Extract the [x, y] coordinate from the center of the cell holding the provided text.  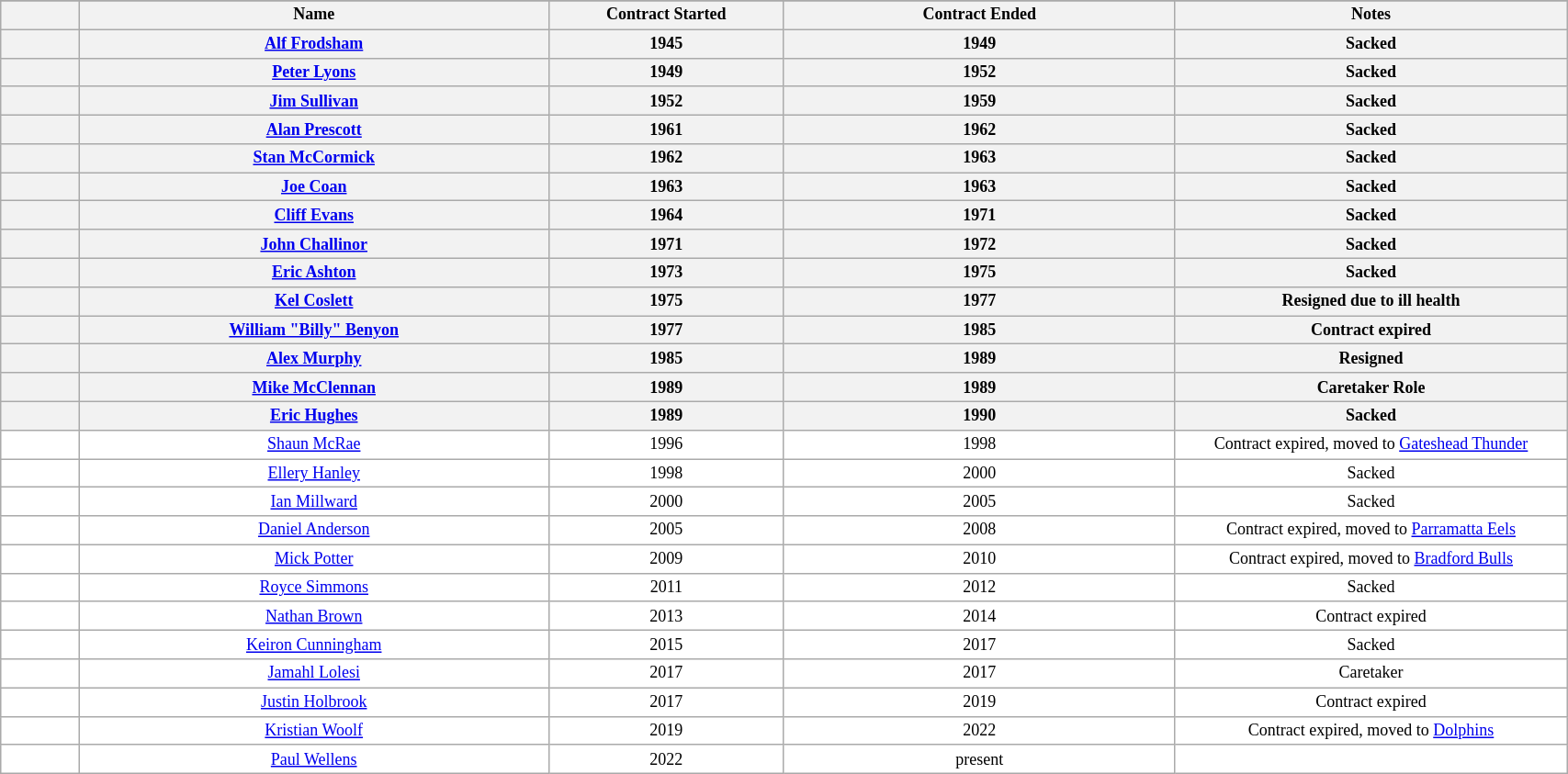
Caretaker Role [1371, 387]
Name [314, 15]
Peter Lyons [314, 72]
2012 [979, 588]
John Challinor [314, 244]
2015 [666, 645]
Alan Prescott [314, 129]
Resigned due to ill health [1371, 301]
Resigned [1371, 358]
Jim Sullivan [314, 101]
Shaun McRae [314, 444]
Kristian Woolf [314, 731]
Contract expired, moved to Gateshead Thunder [1371, 444]
Contract expired, moved to Bradford Bulls [1371, 558]
1996 [666, 444]
Jamahl Lolesi [314, 674]
Mike McClennan [314, 387]
2008 [979, 531]
Cliff Evans [314, 215]
Justin Holbrook [314, 701]
1964 [666, 215]
Eric Hughes [314, 415]
1990 [979, 415]
Daniel Anderson [314, 531]
present [979, 758]
1961 [666, 129]
Eric Ashton [314, 272]
Stan McCormick [314, 158]
2010 [979, 558]
1973 [666, 272]
Joe Coan [314, 187]
Contract Started [666, 15]
Caretaker [1371, 674]
Alex Murphy [314, 358]
2011 [666, 588]
Ian Millward [314, 501]
Kel Coslett [314, 301]
Alf Frodsham [314, 44]
2014 [979, 615]
1972 [979, 244]
Contract expired, moved to Dolphins [1371, 731]
Nathan Brown [314, 615]
Mick Potter [314, 558]
Royce Simmons [314, 588]
1945 [666, 44]
2013 [666, 615]
1959 [979, 101]
Paul Wellens [314, 758]
Contract Ended [979, 15]
2009 [666, 558]
Keiron Cunningham [314, 645]
Contract expired, moved to Parramatta Eels [1371, 531]
Ellery Hanley [314, 474]
Notes [1371, 15]
William "Billy" Benyon [314, 331]
